Find where the given text appears and provide that cell's center as [x, y] coordinate. 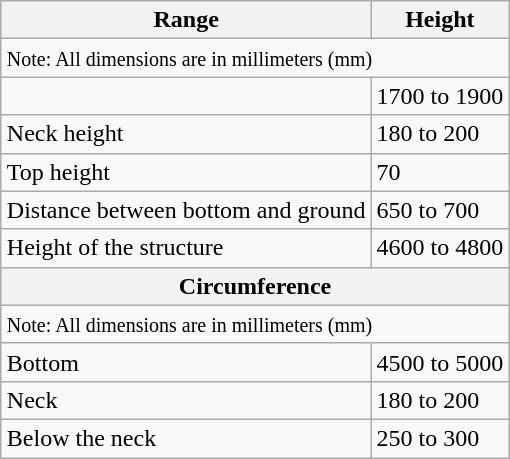
Circumference [254, 286]
Top height [186, 172]
Distance between bottom and ground [186, 210]
Neck [186, 400]
650 to 700 [440, 210]
4600 to 4800 [440, 248]
Height of the structure [186, 248]
Height [440, 20]
Neck height [186, 134]
70 [440, 172]
Range [186, 20]
250 to 300 [440, 438]
1700 to 1900 [440, 96]
4500 to 5000 [440, 362]
Bottom [186, 362]
Below the neck [186, 438]
